Detect which cell encompasses the target text, then output its [X, Y] center coordinate. 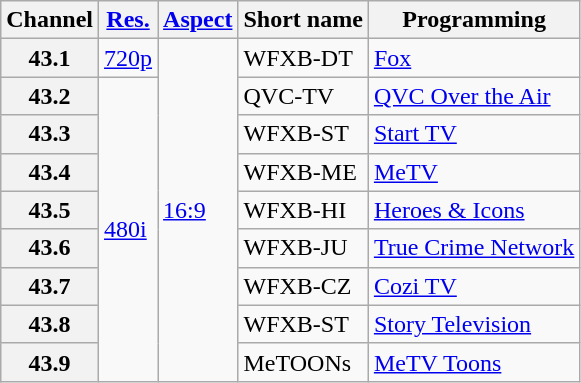
Channel [50, 20]
WFXB-ME [303, 172]
MeTOONs [303, 362]
WFXB-DT [303, 58]
MeTV Toons [474, 362]
480i [128, 229]
43.3 [50, 134]
WFXB-JU [303, 248]
43.8 [50, 324]
Res. [128, 20]
Short name [303, 20]
WFXB-HI [303, 210]
Heroes & Icons [474, 210]
720p [128, 58]
QVC Over the Air [474, 96]
True Crime Network [474, 248]
43.4 [50, 172]
Aspect [198, 20]
Story Television [474, 324]
43.5 [50, 210]
Cozi TV [474, 286]
Programming [474, 20]
MeTV [474, 172]
43.2 [50, 96]
43.1 [50, 58]
Start TV [474, 134]
43.7 [50, 286]
43.6 [50, 248]
WFXB-CZ [303, 286]
16:9 [198, 210]
Fox [474, 58]
QVC-TV [303, 96]
43.9 [50, 362]
